From the cell containing the given text, extract its center point as [x, y] coordinate. 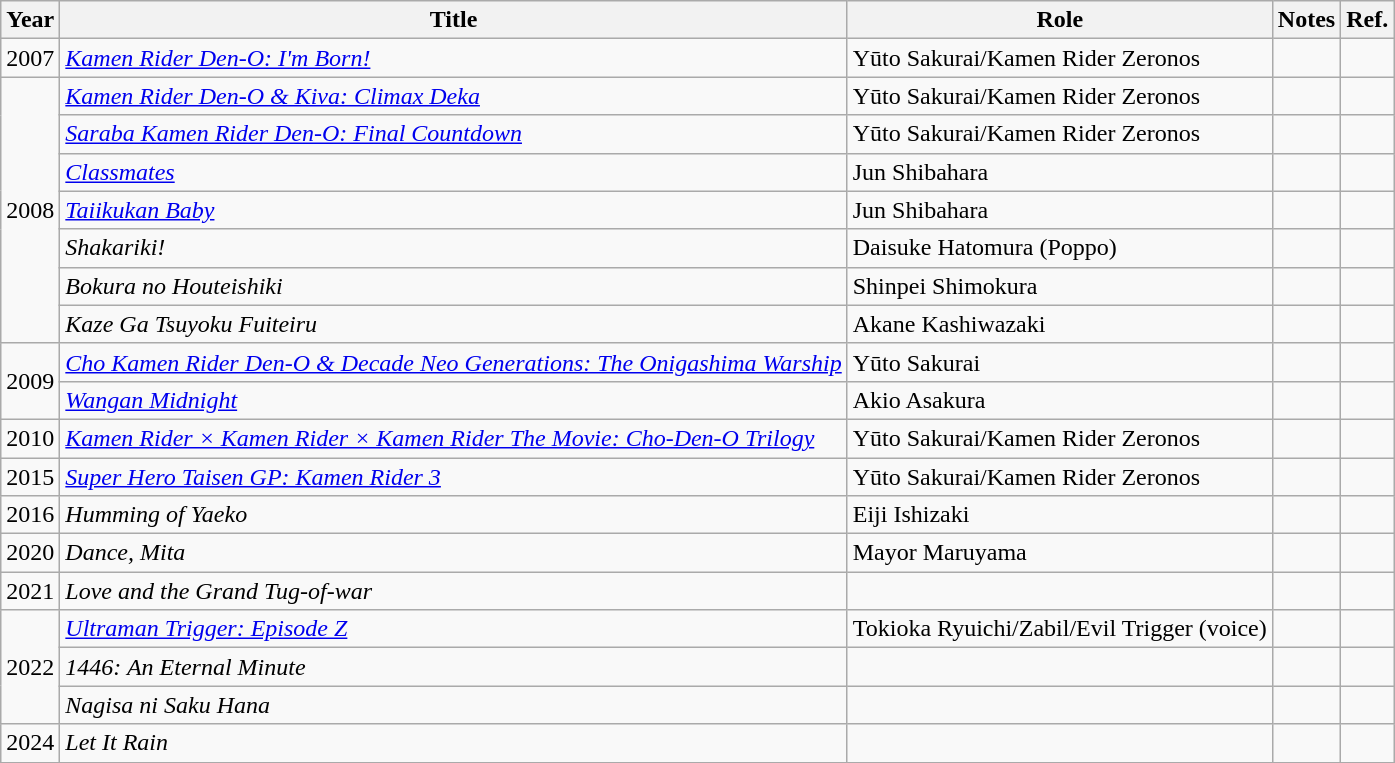
2022 [30, 667]
Role [1060, 20]
Ref. [1368, 20]
Saraba Kamen Rider Den-O: Final Countdown [454, 134]
Kamen Rider Den-O & Kiva: Climax Deka [454, 96]
Humming of Yaeko [454, 515]
Love and the Grand Tug-of-war [454, 591]
2007 [30, 58]
Daisuke Hatomura (Poppo) [1060, 248]
2020 [30, 553]
Ultraman Trigger: Episode Z [454, 629]
2024 [30, 743]
2009 [30, 381]
Super Hero Taisen GP: Kamen Rider 3 [454, 477]
Kamen Rider Den-O: I'm Born! [454, 58]
2008 [30, 210]
2015 [30, 477]
Bokura no Houteishiki [454, 286]
Akio Asakura [1060, 400]
Classmates [454, 172]
Shakariki! [454, 248]
Let It Rain [454, 743]
Kaze Ga Tsuyoku Fuiteiru [454, 324]
Shinpei Shimokura [1060, 286]
Year [30, 20]
Wangan Midnight [454, 400]
Cho Kamen Rider Den-O & Decade Neo Generations: The Onigashima Warship [454, 362]
Kamen Rider × Kamen Rider × Kamen Rider The Movie: Cho-Den-O Trilogy [454, 438]
2010 [30, 438]
Mayor Maruyama [1060, 553]
Akane Kashiwazaki [1060, 324]
Nagisa ni Saku Hana [454, 705]
Dance, Mita [454, 553]
Eiji Ishizaki [1060, 515]
1446: An Eternal Minute [454, 667]
Tokioka Ryuichi/Zabil/Evil Trigger (voice) [1060, 629]
Title [454, 20]
2016 [30, 515]
Taiikukan Baby [454, 210]
Yūto Sakurai [1060, 362]
2021 [30, 591]
Notes [1306, 20]
